Detect which cell encompasses the target text, then output its (X, Y) center coordinate. 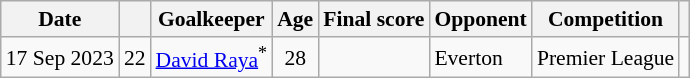
22 (135, 58)
Opponent (480, 19)
Goalkeeper (212, 19)
Date (60, 19)
Competition (606, 19)
Age (295, 19)
David Raya* (212, 58)
17 Sep 2023 (60, 58)
Final score (374, 19)
Premier League (606, 58)
Everton (480, 58)
28 (295, 58)
